Return the (X, Y) coordinate for the center point of the cell that contains the specified text.  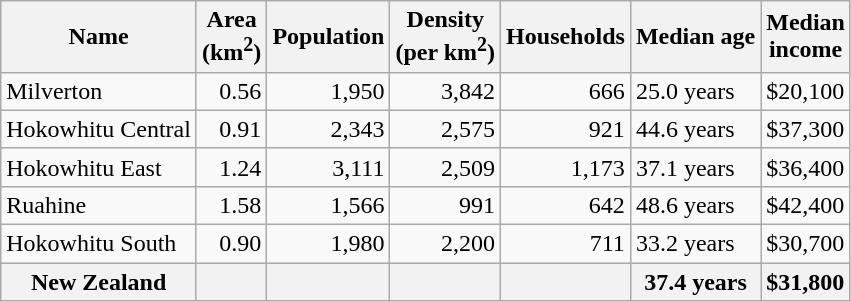
$30,700 (806, 244)
$36,400 (806, 167)
1,566 (328, 205)
Medianincome (806, 37)
3,842 (446, 91)
666 (566, 91)
25.0 years (695, 91)
Milverton (99, 91)
3,111 (328, 167)
711 (566, 244)
48.6 years (695, 205)
33.2 years (695, 244)
1,980 (328, 244)
$31,800 (806, 282)
New Zealand (99, 282)
44.6 years (695, 129)
0.90 (231, 244)
Name (99, 37)
0.91 (231, 129)
Hokowhitu South (99, 244)
Households (566, 37)
$37,300 (806, 129)
Population (328, 37)
991 (446, 205)
1.58 (231, 205)
Median age (695, 37)
2,343 (328, 129)
$20,100 (806, 91)
642 (566, 205)
Area(km2) (231, 37)
Density(per km2) (446, 37)
1,950 (328, 91)
1,173 (566, 167)
37.4 years (695, 282)
Hokowhitu Central (99, 129)
37.1 years (695, 167)
0.56 (231, 91)
2,200 (446, 244)
2,575 (446, 129)
1.24 (231, 167)
Ruahine (99, 205)
921 (566, 129)
2,509 (446, 167)
Hokowhitu East (99, 167)
$42,400 (806, 205)
